Pinpoint the cell where the given text exists, returning its [x, y] midpoint coordinate. 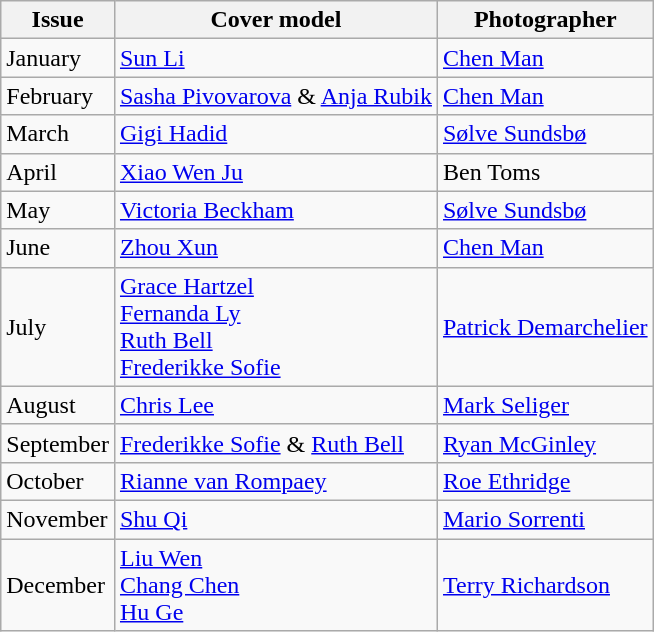
April [58, 172]
Sun Li [276, 58]
September [58, 443]
August [58, 405]
June [58, 248]
Xiao Wen Ju [276, 172]
Victoria Beckham [276, 210]
December [58, 584]
Mario Sorrenti [545, 519]
Chris Lee [276, 405]
March [58, 134]
Roe Ethridge [545, 481]
Issue [58, 20]
Cover model [276, 20]
Frederikke Sofie & Ruth Bell [276, 443]
January [58, 58]
February [58, 96]
Sasha Pivovarova & Anja Rubik [276, 96]
Ben Toms [545, 172]
October [58, 481]
November [58, 519]
Mark Seliger [545, 405]
Patrick Demarchelier [545, 326]
Liu WenChang ChenHu Ge [276, 584]
Photographer [545, 20]
July [58, 326]
Gigi Hadid [276, 134]
Terry Richardson [545, 584]
Zhou Xun [276, 248]
Rianne van Rompaey [276, 481]
Grace HartzelFernanda LyRuth BellFrederikke Sofie [276, 326]
Ryan McGinley [545, 443]
Shu Qi [276, 519]
May [58, 210]
